Pinpoint the cell where the given text exists, returning its [x, y] midpoint coordinate. 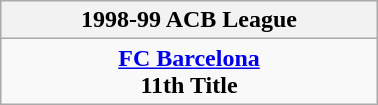
1998-99 ACB League [189, 20]
FC Barcelona11th Title [189, 72]
